Provide the [x, y] coordinate of the cell's center where the given text is located.  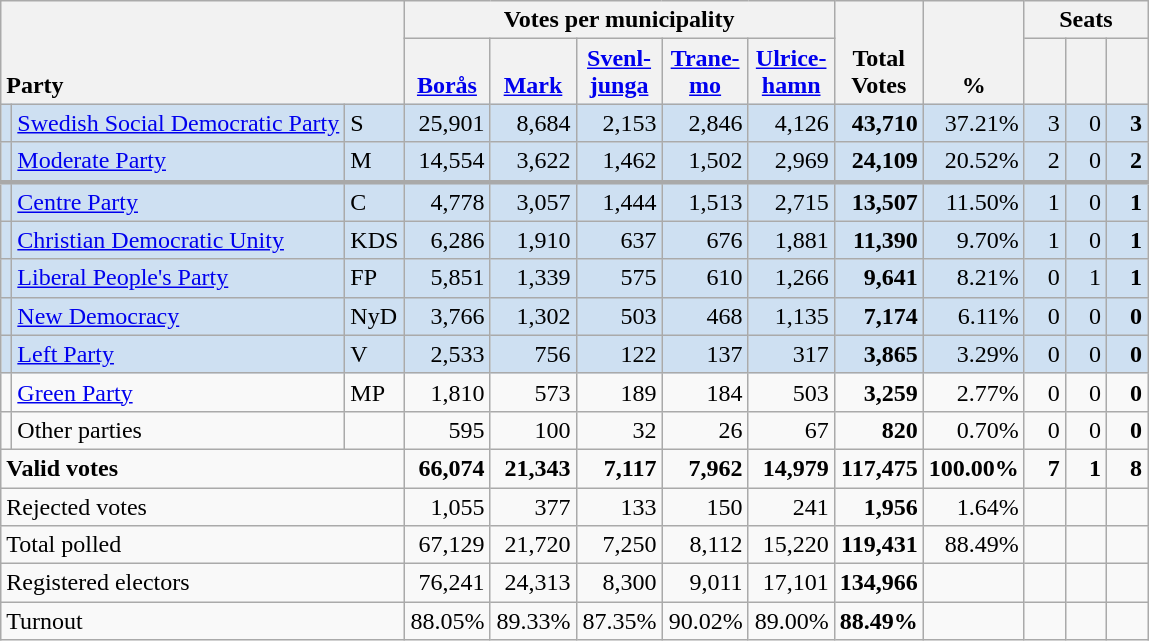
1,266 [791, 278]
% [974, 52]
7,962 [705, 468]
Green Party [178, 392]
Left Party [178, 354]
76,241 [447, 583]
Swedish Social Democratic Party [178, 123]
573 [533, 392]
Moderate Party [178, 162]
100 [533, 430]
1,502 [705, 162]
Votes per municipality [619, 20]
25,901 [447, 123]
37.21% [974, 123]
8.21% [974, 278]
1,302 [533, 316]
Svenl- junga [619, 72]
MP [374, 392]
150 [705, 507]
2,533 [447, 354]
4,126 [791, 123]
S [374, 123]
67 [791, 430]
Centre Party [178, 202]
V [374, 354]
Mark [533, 72]
100.00% [974, 468]
8,684 [533, 123]
14,554 [447, 162]
Total polled [202, 545]
32 [619, 430]
241 [791, 507]
43,710 [878, 123]
21,720 [533, 545]
5,851 [447, 278]
Liberal People's Party [178, 278]
189 [619, 392]
8,112 [705, 545]
Seats [1086, 20]
17,101 [791, 583]
4,778 [447, 202]
820 [878, 430]
1,810 [447, 392]
119,431 [878, 545]
575 [619, 278]
New Democracy [178, 316]
468 [705, 316]
13,507 [878, 202]
317 [791, 354]
676 [705, 240]
1.64% [974, 507]
87.35% [619, 621]
1,910 [533, 240]
377 [533, 507]
Turnout [202, 621]
7,174 [878, 316]
24,313 [533, 583]
122 [619, 354]
24,109 [878, 162]
9,011 [705, 583]
2,846 [705, 123]
1,513 [705, 202]
26 [705, 430]
137 [705, 354]
7 [1044, 468]
1,055 [447, 507]
11,390 [878, 240]
Other parties [178, 430]
6.11% [974, 316]
1,444 [619, 202]
FP [374, 278]
Rejected votes [202, 507]
66,074 [447, 468]
Party [202, 52]
C [374, 202]
3.29% [974, 354]
2,153 [619, 123]
0.70% [974, 430]
756 [533, 354]
610 [705, 278]
67,129 [447, 545]
Christian Democratic Unity [178, 240]
Valid votes [202, 468]
2,715 [791, 202]
1,956 [878, 507]
88.05% [447, 621]
Trane- mo [705, 72]
133 [619, 507]
15,220 [791, 545]
117,475 [878, 468]
21,343 [533, 468]
3,766 [447, 316]
Total Votes [878, 52]
1,462 [619, 162]
595 [447, 430]
8,300 [619, 583]
Registered electors [202, 583]
7,250 [619, 545]
9.70% [974, 240]
6,286 [447, 240]
1,339 [533, 278]
90.02% [705, 621]
637 [619, 240]
14,979 [791, 468]
KDS [374, 240]
3,865 [878, 354]
1,881 [791, 240]
2,969 [791, 162]
M [374, 162]
7,117 [619, 468]
1,135 [791, 316]
2.77% [974, 392]
9,641 [878, 278]
11.50% [974, 202]
134,966 [878, 583]
3,057 [533, 202]
89.33% [533, 621]
3,259 [878, 392]
8 [1126, 468]
Ulrice- hamn [791, 72]
Borås [447, 72]
NyD [374, 316]
3,622 [533, 162]
20.52% [974, 162]
184 [705, 392]
89.00% [791, 621]
